For the text-containing cell, return its midpoint in [X, Y] coordinate format. 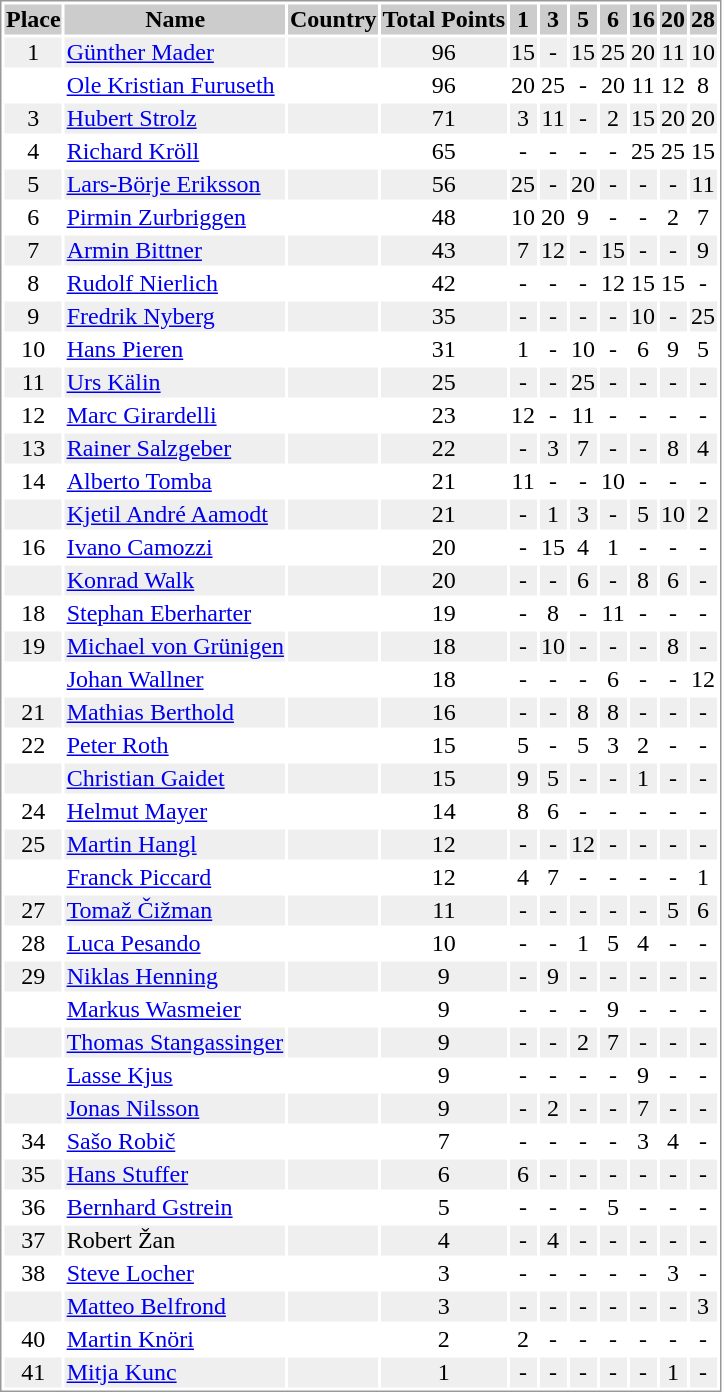
Matteo Belfrond [175, 1307]
Niklas Henning [175, 977]
34 [33, 1141]
Hans Stuffer [175, 1175]
Konrad Walk [175, 581]
Günther Mader [175, 53]
Hubert Strolz [175, 119]
42 [444, 283]
Rudolf Nierlich [175, 283]
Hans Pieren [175, 349]
38 [33, 1273]
Steve Locher [175, 1273]
Helmut Mayer [175, 811]
Christian Gaidet [175, 779]
41 [33, 1373]
Robert Žan [175, 1241]
23 [444, 415]
13 [33, 449]
71 [444, 119]
Alberto Tomba [175, 481]
Fredrik Nyberg [175, 317]
65 [444, 151]
Tomaž Čižman [175, 911]
Richard Kröll [175, 151]
Sašo Robič [175, 1141]
Country [333, 19]
37 [33, 1241]
Total Points [444, 19]
48 [444, 217]
Markus Wasmeier [175, 1009]
36 [33, 1207]
Kjetil André Aamodt [175, 515]
40 [33, 1339]
Urs Kälin [175, 383]
Jonas Nilsson [175, 1109]
43 [444, 251]
Name [175, 19]
Place [33, 19]
Johan Wallner [175, 679]
56 [444, 185]
Pirmin Zurbriggen [175, 217]
Michael von Grünigen [175, 647]
Marc Girardelli [175, 415]
Franck Piccard [175, 877]
Martin Knöri [175, 1339]
27 [33, 911]
Ivano Camozzi [175, 547]
24 [33, 811]
Thomas Stangassinger [175, 1043]
Mitja Kunc [175, 1373]
29 [33, 977]
Luca Pesando [175, 943]
Rainer Salzgeber [175, 449]
31 [444, 349]
Bernhard Gstrein [175, 1207]
Lars-Börje Eriksson [175, 185]
Ole Kristian Furuseth [175, 85]
Martin Hangl [175, 845]
Lasse Kjus [175, 1075]
Stephan Eberharter [175, 613]
Peter Roth [175, 745]
Armin Bittner [175, 251]
Mathias Berthold [175, 713]
